Provide the (x, y) coordinate of the cell's center where the given text is located.  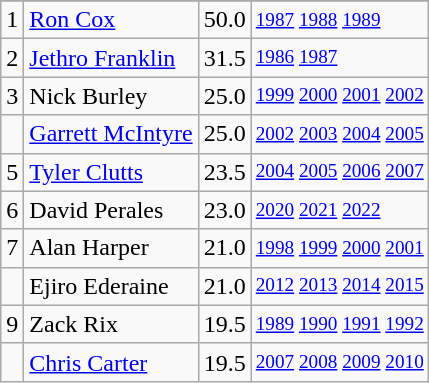
1 (12, 20)
1998 1999 2000 2001 (340, 248)
1989 1990 1991 1992 (340, 324)
Tyler Clutts (111, 172)
23.5 (224, 172)
3 (12, 96)
Ron Cox (111, 20)
2004 2005 2006 2007 (340, 172)
2012 2013 2014 2015 (340, 286)
1987 1988 1989 (340, 20)
Chris Carter (111, 362)
1986 1987 (340, 58)
Zack Rix (111, 324)
50.0 (224, 20)
Ejiro Ederaine (111, 286)
David Perales (111, 210)
23.0 (224, 210)
1999 2000 2001 2002 (340, 96)
Garrett McIntyre (111, 134)
7 (12, 248)
2002 2003 2004 2005 (340, 134)
Nick Burley (111, 96)
2020 2021 2022 (340, 210)
31.5 (224, 58)
5 (12, 172)
Alan Harper (111, 248)
2 (12, 58)
9 (12, 324)
6 (12, 210)
Jethro Franklin (111, 58)
2007 2008 2009 2010 (340, 362)
